Extract the [X, Y] coordinate from the center of the cell holding the provided text.  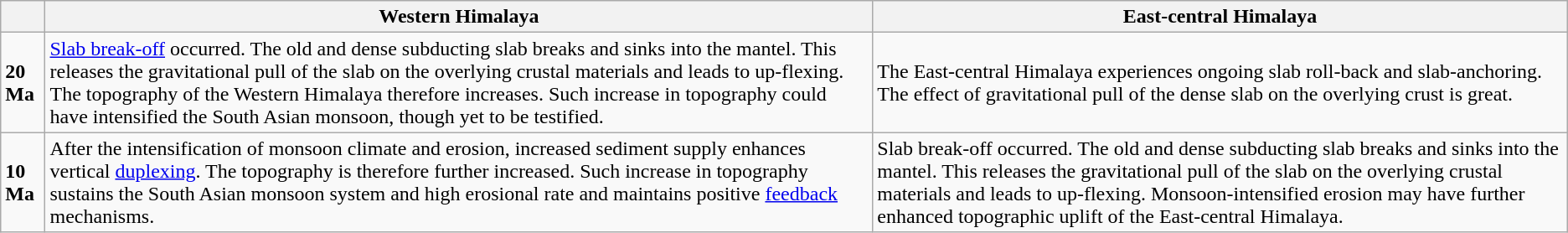
20 Ma [23, 82]
East-central Himalaya [1220, 17]
10 Ma [23, 183]
Western Himalaya [459, 17]
